Output the (x, y) coordinate of the center of the cell containing the given text.  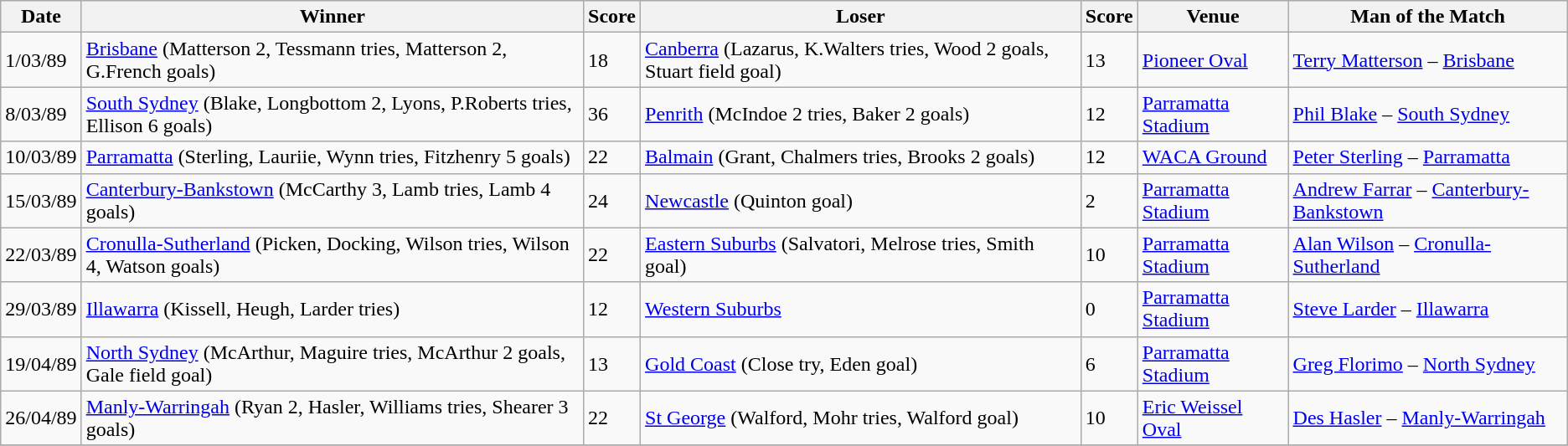
10/03/89 (41, 157)
15/03/89 (41, 201)
8/03/89 (41, 114)
Alan Wilson – Cronulla-Sutherland (1427, 254)
Phil Blake – South Sydney (1427, 114)
26/04/89 (41, 418)
South Sydney (Blake, Longbottom 2, Lyons, P.Roberts tries, Ellison 6 goals) (332, 114)
6 (1109, 363)
St George (Walford, Mohr tries, Walford goal) (861, 418)
Eric Weissel Oval (1213, 418)
Balmain (Grant, Chalmers tries, Brooks 2 goals) (861, 157)
North Sydney (McArthur, Maguire tries, McArthur 2 goals, Gale field goal) (332, 363)
19/04/89 (41, 363)
Steve Larder – Illawarra (1427, 310)
Winner (332, 17)
Loser (861, 17)
0 (1109, 310)
Western Suburbs (861, 310)
Eastern Suburbs (Salvatori, Melrose tries, Smith goal) (861, 254)
Canterbury-Bankstown (McCarthy 3, Lamb tries, Lamb 4 goals) (332, 201)
Andrew Farrar – Canterbury-Bankstown (1427, 201)
2 (1109, 201)
Gold Coast (Close try, Eden goal) (861, 363)
Greg Florimo – North Sydney (1427, 363)
Peter Sterling – Parramatta (1427, 157)
Man of the Match (1427, 17)
Des Hasler – Manly-Warringah (1427, 418)
Manly-Warringah (Ryan 2, Hasler, Williams tries, Shearer 3 goals) (332, 418)
Canberra (Lazarus, K.Walters tries, Wood 2 goals, Stuart field goal) (861, 60)
Terry Matterson – Brisbane (1427, 60)
29/03/89 (41, 310)
Brisbane (Matterson 2, Tessmann tries, Matterson 2, G.French goals) (332, 60)
1/03/89 (41, 60)
18 (612, 60)
36 (612, 114)
Venue (1213, 17)
Penrith (McIndoe 2 tries, Baker 2 goals) (861, 114)
Date (41, 17)
Cronulla-Sutherland (Picken, Docking, Wilson tries, Wilson 4, Watson goals) (332, 254)
Pioneer Oval (1213, 60)
Parramatta (Sterling, Lauriie, Wynn tries, Fitzhenry 5 goals) (332, 157)
Illawarra (Kissell, Heugh, Larder tries) (332, 310)
WACA Ground (1213, 157)
Newcastle (Quinton goal) (861, 201)
22/03/89 (41, 254)
24 (612, 201)
